Capture the cell that displays the provided text and extract its (X, Y) central coordinate. 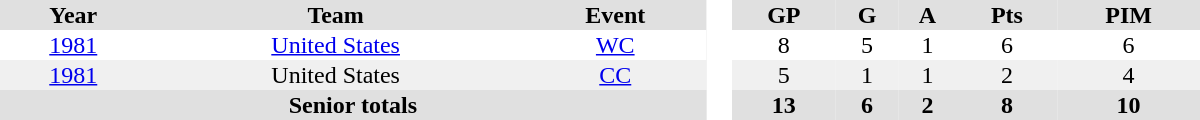
G (867, 15)
PIM (1128, 15)
Senior totals (353, 105)
Pts (1008, 15)
A (927, 15)
Team (336, 15)
Event (616, 15)
13 (784, 105)
Year (74, 15)
CC (616, 75)
GP (784, 15)
WC (616, 45)
4 (1128, 75)
10 (1128, 105)
